Search for the cell housing the specified text and yield its (x, y) center coordinate. 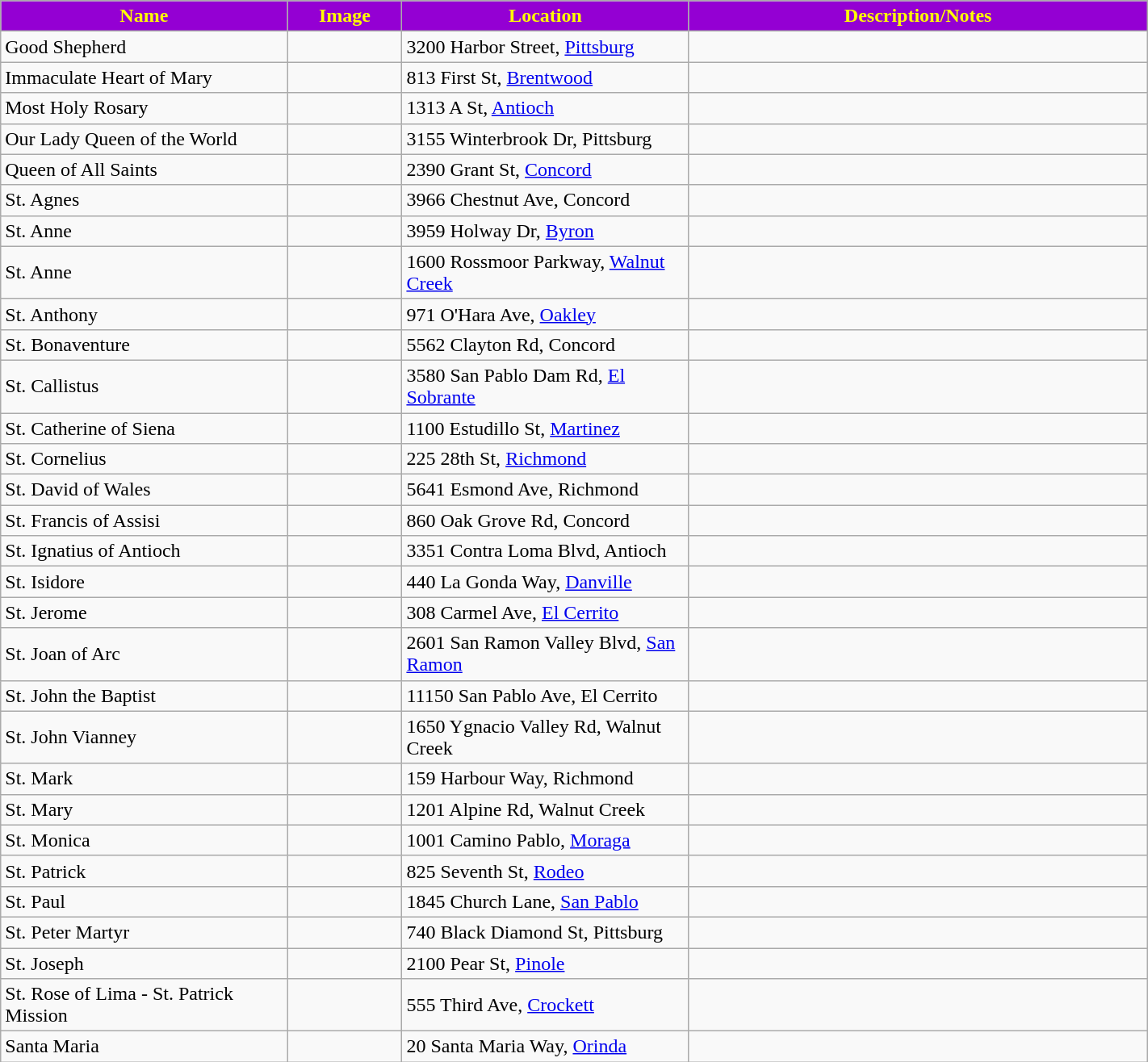
1201 Alpine Rd, Walnut Creek (546, 809)
3959 Holway Dr, Byron (546, 231)
St. Anthony (144, 314)
St. Mary (144, 809)
3155 Winterbrook Dr, Pittsburg (546, 139)
St. Agnes (144, 200)
Queen of All Saints (144, 169)
St. Cornelius (144, 459)
2601 San Ramon Valley Blvd, San Ramon (546, 654)
St. John Vianney (144, 738)
2100 Pear St, Pinole (546, 963)
St. David of Wales (144, 490)
St. Ignatius of Antioch (144, 551)
2390 Grant St, Concord (546, 169)
20 Santa Maria Way, Orinda (546, 1047)
St. Patrick (144, 871)
3200 Harbor Street, Pittsburg (546, 47)
813 First St, Brentwood (546, 77)
St. Mark (144, 779)
3351 Contra Loma Blvd, Antioch (546, 551)
St. Jerome (144, 613)
1001 Camino Pablo, Moraga (546, 840)
440 La Gonda Way, Danville (546, 582)
1100 Estudillo St, Martinez (546, 429)
Description/Notes (918, 16)
Most Holy Rosary (144, 108)
Image (345, 16)
1845 Church Lane, San Pablo (546, 901)
Good Shepherd (144, 47)
St. Paul (144, 901)
St. Francis of Assisi (144, 521)
Name (144, 16)
11150 San Pablo Ave, El Cerrito (546, 696)
1600 Rossmoor Parkway, Walnut Creek (546, 273)
860 Oak Grove Rd, Concord (546, 521)
Location (546, 16)
740 Black Diamond St, Pittsburg (546, 932)
3580 San Pablo Dam Rd, El Sobrante (546, 386)
159 Harbour Way, Richmond (546, 779)
225 28th St, Richmond (546, 459)
5562 Clayton Rd, Concord (546, 345)
Immaculate Heart of Mary (144, 77)
St. Catherine of Siena (144, 429)
1650 Ygnacio Valley Rd, Walnut Creek (546, 738)
St. Joseph (144, 963)
5641 Esmond Ave, Richmond (546, 490)
St. Joan of Arc (144, 654)
Santa Maria (144, 1047)
Our Lady Queen of the World (144, 139)
555 Third Ave, Crockett (546, 1006)
St. Bonaventure (144, 345)
St. Rose of Lima - St. Patrick Mission (144, 1006)
St. John the Baptist (144, 696)
3966 Chestnut Ave, Concord (546, 200)
St. Callistus (144, 386)
St. Isidore (144, 582)
St. Monica (144, 840)
St. Peter Martyr (144, 932)
971 O'Hara Ave, Oakley (546, 314)
308 Carmel Ave, El Cerrito (546, 613)
825 Seventh St, Rodeo (546, 871)
1313 A St, Antioch (546, 108)
